Scan for the cell matching the given text and deliver its [x, y] coordinate at center. 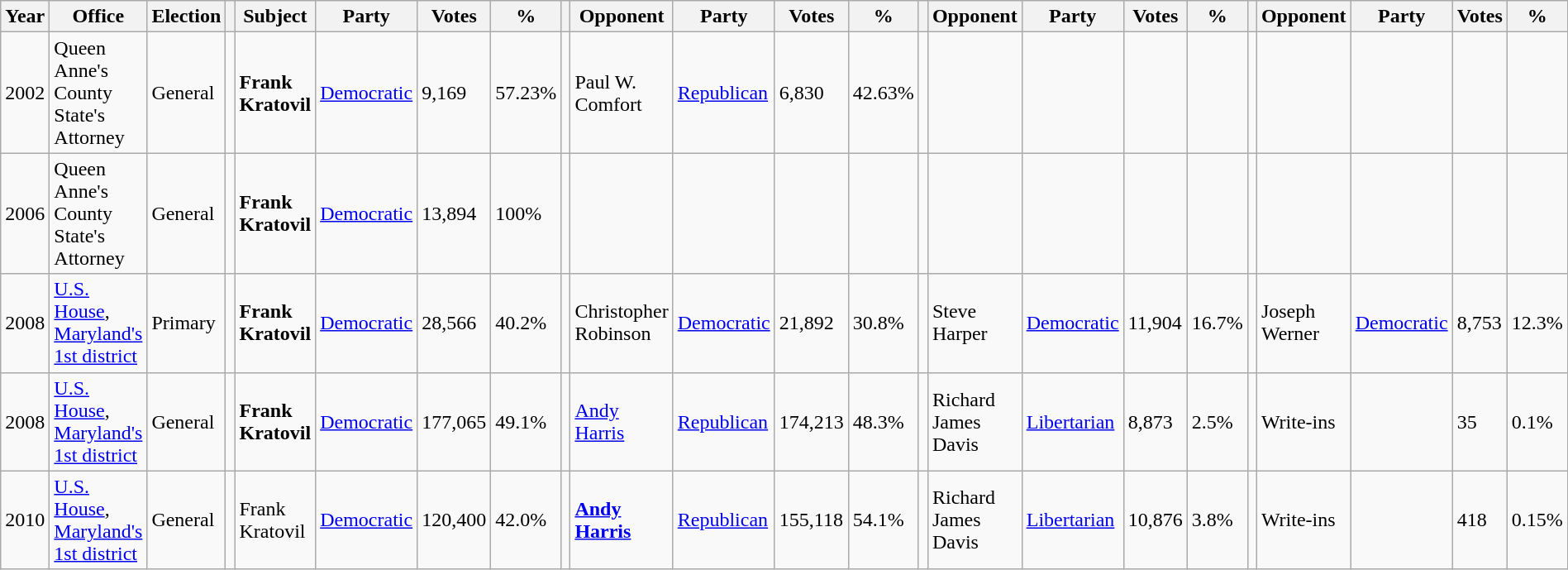
2010 [25, 520]
0.15% [1537, 520]
Christopher Robinson [622, 323]
35 [1480, 422]
174,213 [812, 422]
8,753 [1480, 323]
2002 [25, 93]
0.1% [1537, 422]
9,169 [455, 93]
100% [526, 213]
28,566 [455, 323]
48.3% [883, 422]
40.2% [526, 323]
2006 [25, 213]
Joseph Werner [1303, 323]
177,065 [455, 422]
49.1% [526, 422]
11,904 [1156, 323]
42.0% [526, 520]
Paul W. Comfort [622, 93]
57.23% [526, 93]
Year [25, 17]
42.63% [883, 93]
Steve Harper [975, 323]
Office [98, 17]
16.7% [1217, 323]
10,876 [1156, 520]
155,118 [812, 520]
12.3% [1537, 323]
2.5% [1217, 422]
8,873 [1156, 422]
3.8% [1217, 520]
Subject [275, 17]
418 [1480, 520]
Primary [187, 323]
120,400 [455, 520]
13,894 [455, 213]
Election [187, 17]
30.8% [883, 323]
21,892 [812, 323]
6,830 [812, 93]
54.1% [883, 520]
